Determine the [x, y] coordinate at the center of the cell enclosing the given text.  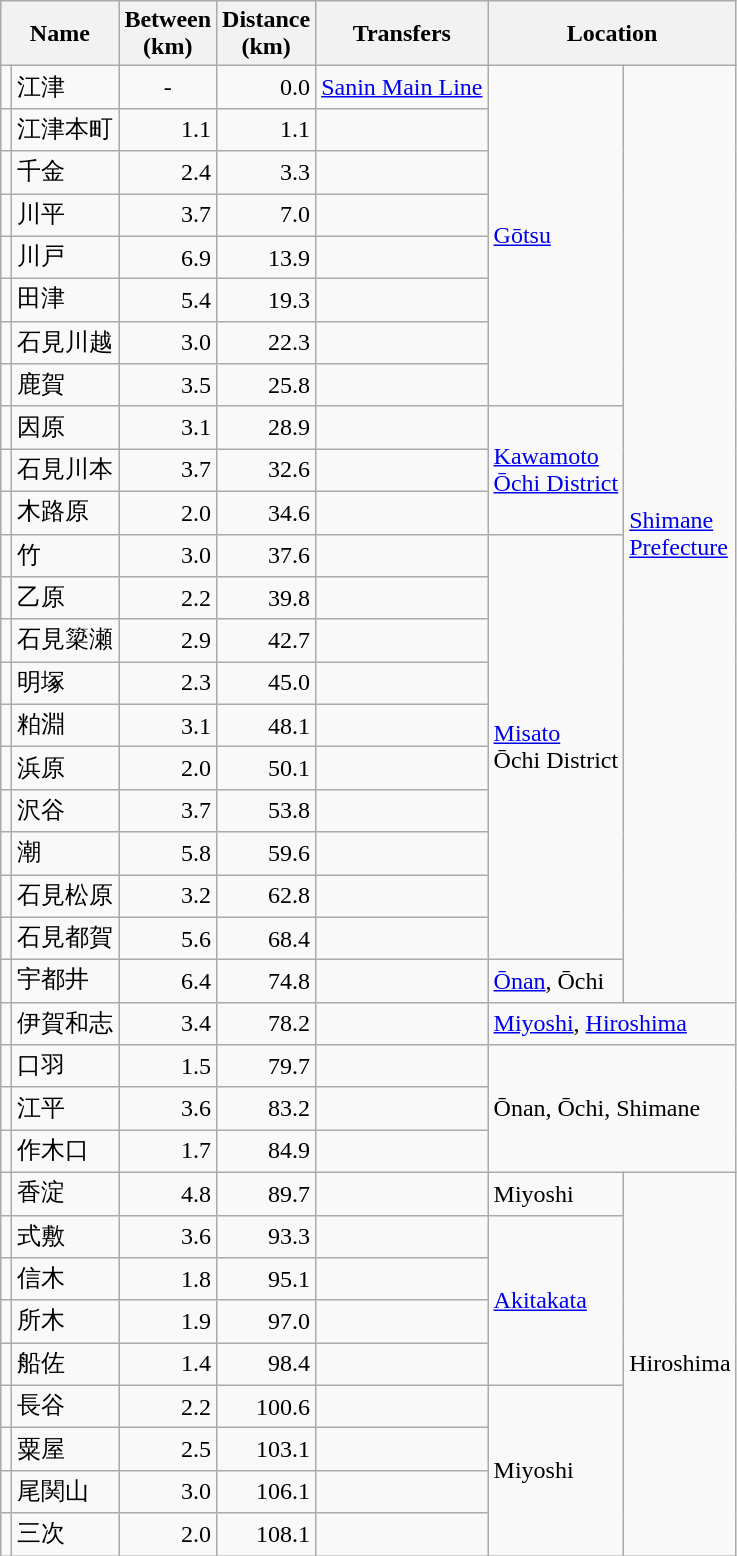
59.6 [266, 854]
Sanin Main Line [402, 88]
潮 [66, 854]
船佐 [66, 1364]
KawamotoŌchi District [556, 470]
98.4 [266, 1364]
22.3 [266, 342]
宇都井 [66, 982]
5.4 [168, 300]
尾関山 [66, 1492]
Name [60, 34]
口羽 [66, 1066]
25.8 [266, 386]
19.3 [266, 300]
2.3 [168, 684]
2.9 [168, 640]
石見簗瀬 [66, 640]
84.9 [266, 1152]
42.7 [266, 640]
石見川本 [66, 470]
石見都賀 [66, 938]
39.8 [266, 598]
78.2 [266, 1024]
粕淵 [66, 726]
2.5 [168, 1450]
粟屋 [66, 1450]
木路原 [66, 512]
Transfers [402, 34]
Miyoshi, Hiroshima [612, 1024]
106.1 [266, 1492]
1.5 [168, 1066]
89.7 [266, 1194]
川戸 [66, 258]
Gōtsu [556, 236]
3.2 [168, 896]
13.9 [266, 258]
32.6 [266, 470]
93.3 [266, 1236]
1.7 [168, 1152]
97.0 [266, 1322]
1.8 [168, 1280]
5.8 [168, 854]
伊賀和志 [66, 1024]
95.1 [266, 1280]
3.3 [266, 172]
MisatoŌchi District [556, 747]
竹 [66, 556]
三次 [66, 1534]
長谷 [66, 1406]
浜原 [66, 768]
Between (km) [168, 34]
因原 [66, 428]
鹿賀 [66, 386]
28.9 [266, 428]
62.8 [266, 896]
45.0 [266, 684]
2.4 [168, 172]
108.1 [266, 1534]
所木 [66, 1322]
Ōnan, Ōchi [556, 982]
Distance (km) [266, 34]
100.6 [266, 1406]
1.9 [168, 1322]
作木口 [66, 1152]
Location [612, 34]
乙原 [66, 598]
53.8 [266, 810]
3.5 [168, 386]
江津本町 [66, 130]
48.1 [266, 726]
田津 [66, 300]
川平 [66, 216]
沢谷 [66, 810]
香淀 [66, 1194]
74.8 [266, 982]
5.6 [168, 938]
79.7 [266, 1066]
37.6 [266, 556]
石見松原 [66, 896]
Hiroshima [680, 1364]
0.0 [266, 88]
式敷 [66, 1236]
- [168, 88]
江平 [66, 1108]
Shimane Prefecture [680, 534]
石見川越 [66, 342]
68.4 [266, 938]
7.0 [266, 216]
6.4 [168, 982]
103.1 [266, 1450]
Akitakata [556, 1300]
6.9 [168, 258]
50.1 [266, 768]
信木 [66, 1280]
34.6 [266, 512]
Ōnan, Ōchi, Shimane [612, 1109]
江津 [66, 88]
3.4 [168, 1024]
明塚 [66, 684]
千金 [66, 172]
1.4 [168, 1364]
83.2 [266, 1108]
4.8 [168, 1194]
